Output the (x, y) coordinate of the center of the cell containing the given text.  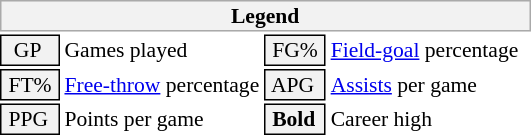
FG% (295, 50)
GP (30, 50)
FT% (30, 85)
Assists per game (430, 85)
Field-goal percentage (430, 50)
Free-throw percentage (162, 85)
Legend (265, 16)
Games played (162, 50)
APG (295, 85)
